Detect which cell encompasses the target text, then output its (x, y) center coordinate. 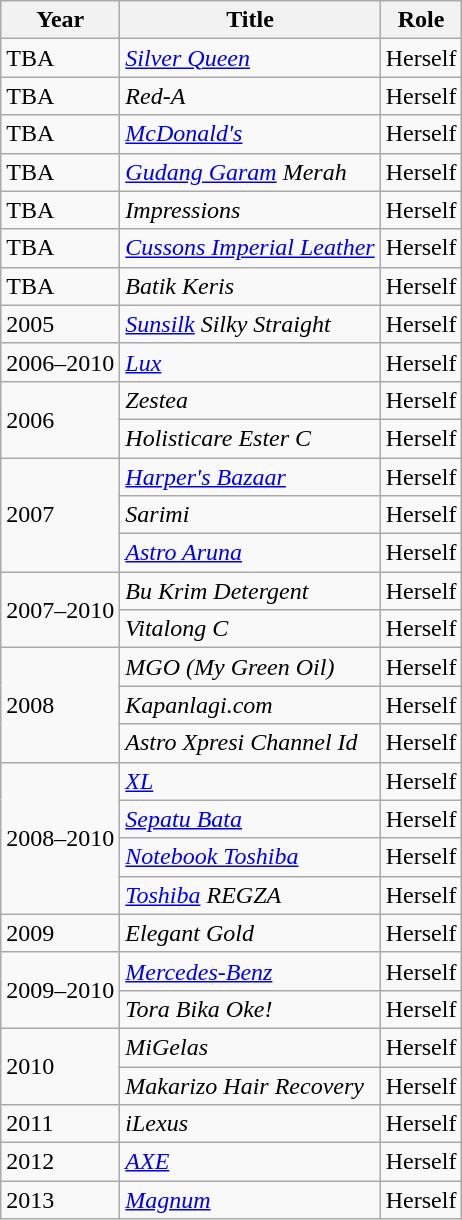
2013 (60, 1200)
McDonald's (250, 134)
2006–2010 (60, 362)
Sarimi (250, 515)
Gudang Garam Merah (250, 172)
AXE (250, 1162)
2009–2010 (60, 990)
Tora Bika Oke! (250, 1009)
Sepatu Bata (250, 819)
Vitalong C (250, 629)
Astro Aruna (250, 553)
2008 (60, 705)
Lux (250, 362)
Notebook Toshiba (250, 857)
Impressions (250, 210)
Silver Queen (250, 58)
2011 (60, 1124)
Mercedes-Benz (250, 971)
Zestea (250, 400)
iLexus (250, 1124)
2008–2010 (60, 838)
Holisticare Ester C (250, 438)
MGO (My Green Oil) (250, 667)
Astro Xpresi Channel Id (250, 743)
Year (60, 20)
Toshiba REGZA (250, 895)
Role (421, 20)
Harper's Bazaar (250, 477)
Makarizo Hair Recovery (250, 1085)
2007–2010 (60, 610)
Red-A (250, 96)
2006 (60, 419)
2012 (60, 1162)
Batik Keris (250, 286)
Cussons Imperial Leather (250, 248)
2007 (60, 515)
Magnum (250, 1200)
MiGelas (250, 1047)
Elegant Gold (250, 933)
2009 (60, 933)
Bu Krim Detergent (250, 591)
Sunsilk Silky Straight (250, 324)
2010 (60, 1066)
Title (250, 20)
2005 (60, 324)
XL (250, 781)
Kapanlagi.com (250, 705)
